Scan for the cell matching the given text and deliver its [X, Y] coordinate at center. 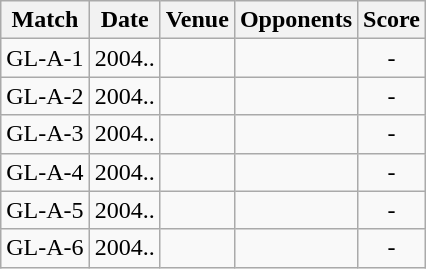
GL-A-1 [45, 58]
Match [45, 20]
GL-A-6 [45, 248]
Opponents [296, 20]
Date [124, 20]
Venue [197, 20]
Score [392, 20]
GL-A-4 [45, 172]
GL-A-5 [45, 210]
GL-A-2 [45, 96]
GL-A-3 [45, 134]
